Locate the cell with the specified text and output its [X, Y] center coordinate. 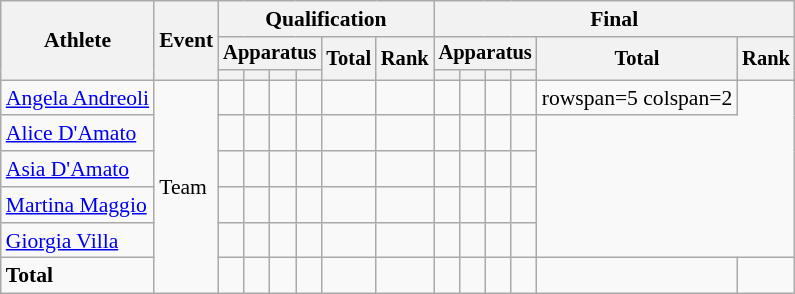
Martina Maggio [78, 205]
Asia D'Amato [78, 169]
Team [186, 187]
Giorgia Villa [78, 241]
Athlete [78, 40]
Final [614, 19]
rowspan=5 colspan=2 [638, 98]
Angela Andreoli [78, 98]
Event [186, 40]
Alice D'Amato [78, 134]
Qualification [326, 19]
